From the cell containing the given text, extract its center point as (x, y) coordinate. 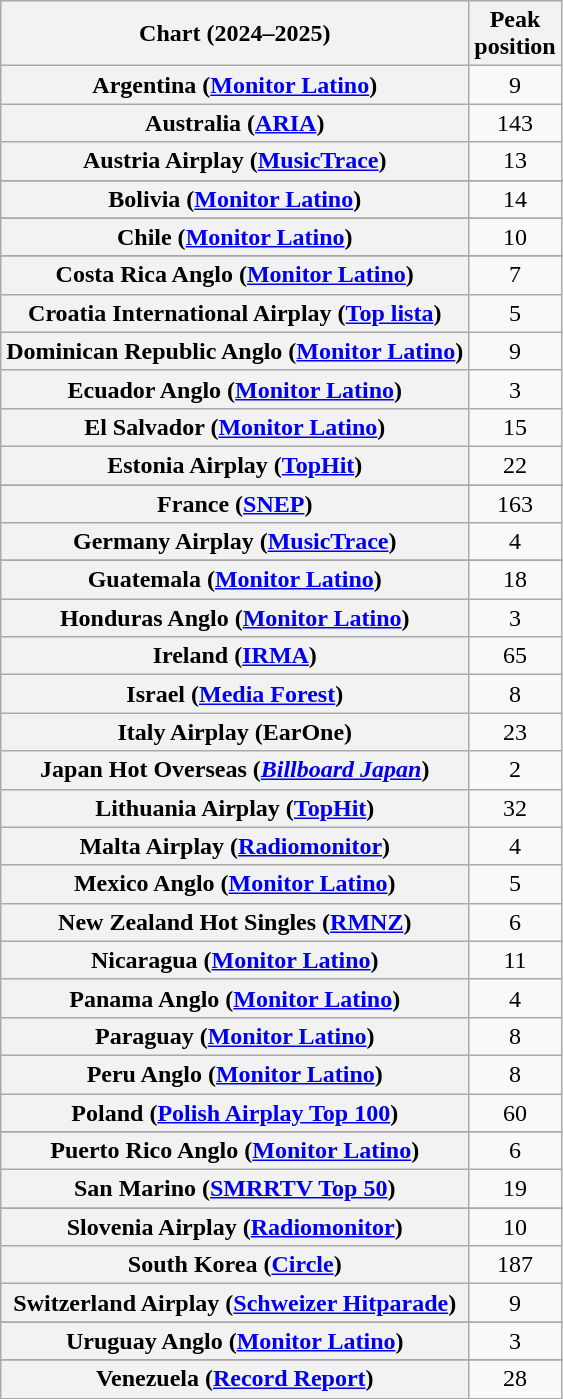
Peru Anglo (Monitor Latino) (235, 1074)
El Salvador (Monitor Latino) (235, 427)
Estonia Airplay (TopHit) (235, 465)
22 (515, 465)
14 (515, 199)
Italy Airplay (EarOne) (235, 732)
Australia (ARIA) (235, 123)
Chile (Monitor Latino) (235, 237)
Slovenia Airplay (Radiomonitor) (235, 1227)
Puerto Rico Anglo (Monitor Latino) (235, 1151)
32 (515, 808)
Bolivia (Monitor Latino) (235, 199)
Mexico Anglo (Monitor Latino) (235, 884)
18 (515, 580)
Venezuela (Record Report) (235, 1379)
France (SNEP) (235, 503)
Chart (2024–2025) (235, 34)
15 (515, 427)
13 (515, 161)
28 (515, 1379)
Panama Anglo (Monitor Latino) (235, 998)
143 (515, 123)
Honduras Anglo (Monitor Latino) (235, 618)
Switzerland Airplay (Schweizer Hitparade) (235, 1303)
Ecuador Anglo (Monitor Latino) (235, 389)
Lithuania Airplay (TopHit) (235, 808)
Argentina (Monitor Latino) (235, 85)
Japan Hot Overseas (Billboard Japan) (235, 770)
11 (515, 960)
Dominican Republic Anglo (Monitor Latino) (235, 351)
163 (515, 503)
San Marino (SMRRTV Top 50) (235, 1189)
Costa Rica Anglo (Monitor Latino) (235, 275)
Uruguay Anglo (Monitor Latino) (235, 1341)
187 (515, 1265)
South Korea (Circle) (235, 1265)
Austria Airplay (MusicTrace) (235, 161)
Malta Airplay (Radiomonitor) (235, 846)
60 (515, 1113)
Nicaragua (Monitor Latino) (235, 960)
Croatia International Airplay (Top lista) (235, 313)
Guatemala (Monitor Latino) (235, 580)
19 (515, 1189)
Germany Airplay (MusicTrace) (235, 542)
23 (515, 732)
Poland (Polish Airplay Top 100) (235, 1113)
New Zealand Hot Singles (RMNZ) (235, 922)
Peakposition (515, 34)
65 (515, 656)
7 (515, 275)
Paraguay (Monitor Latino) (235, 1036)
2 (515, 770)
Ireland (IRMA) (235, 656)
Israel (Media Forest) (235, 694)
